Pinpoint the cell where the given text exists, returning its [x, y] midpoint coordinate. 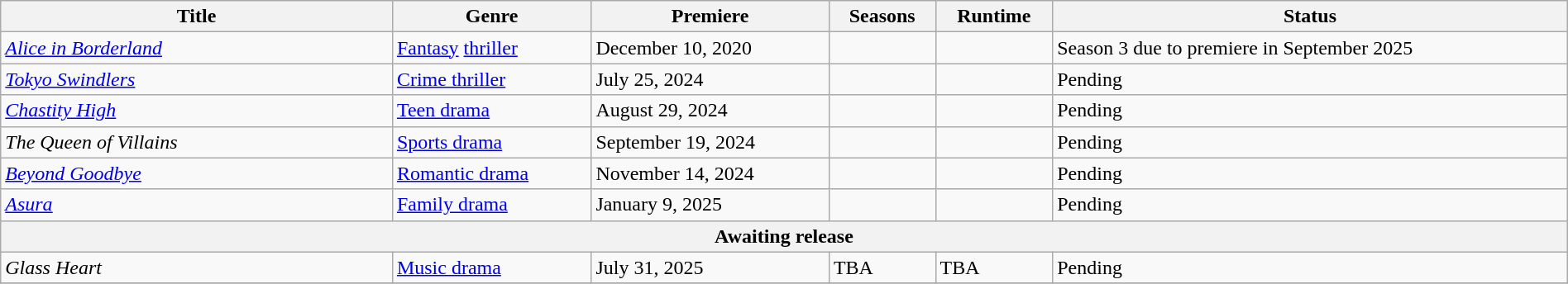
Premiere [710, 17]
July 25, 2024 [710, 79]
Tokyo Swindlers [197, 79]
January 9, 2025 [710, 205]
Fantasy thriller [491, 48]
Runtime [994, 17]
Family drama [491, 205]
Teen drama [491, 111]
Awaiting release [784, 236]
The Queen of Villains [197, 142]
Crime thriller [491, 79]
November 14, 2024 [710, 173]
Sports drama [491, 142]
Title [197, 17]
Music drama [491, 267]
Status [1310, 17]
Beyond Goodbye [197, 173]
Asura [197, 205]
Genre [491, 17]
Alice in Borderland [197, 48]
Seasons [882, 17]
September 19, 2024 [710, 142]
December 10, 2020 [710, 48]
August 29, 2024 [710, 111]
Season 3 due to premiere in September 2025 [1310, 48]
Chastity High [197, 111]
Glass Heart [197, 267]
Romantic drama [491, 173]
July 31, 2025 [710, 267]
